Locate the cell with the specified text and output its [X, Y] center coordinate. 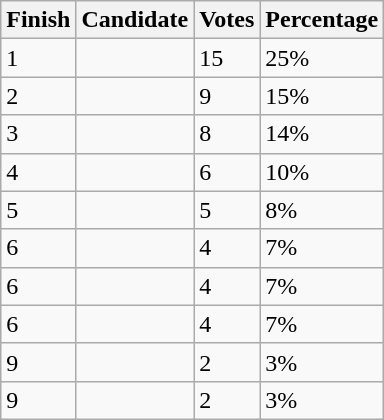
15% [322, 96]
15 [227, 58]
8% [322, 210]
25% [322, 58]
3 [38, 134]
10% [322, 172]
Percentage [322, 20]
Votes [227, 20]
1 [38, 58]
8 [227, 134]
Finish [38, 20]
Candidate [135, 20]
14% [322, 134]
